Return (x, y) of the center of cell containing provided text 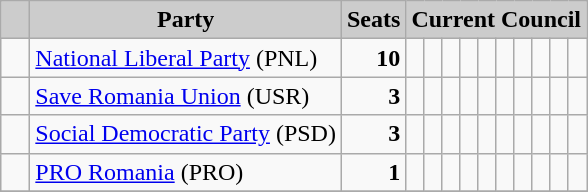
Save Romania Union (USR) (186, 96)
National Liberal Party (PNL) (186, 58)
Current Council (496, 20)
PRO Romania (PRO) (186, 172)
Party (186, 20)
10 (373, 58)
Seats (373, 20)
Social Democratic Party (PSD) (186, 134)
1 (373, 172)
